Scan for the cell matching the given text and deliver its [X, Y] coordinate at center. 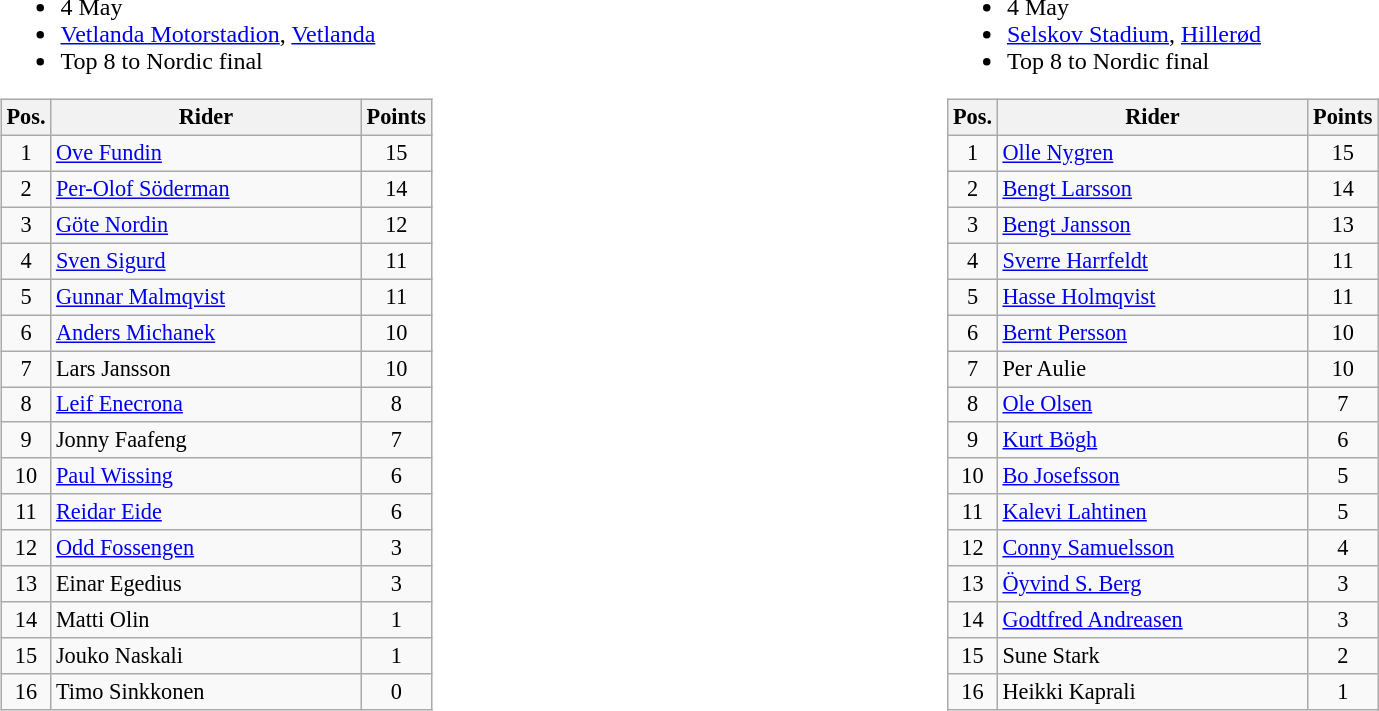
Bernt Persson [1152, 333]
Conny Samuelsson [1152, 548]
Godtfred Andreasen [1152, 620]
Öyvind S. Berg [1152, 584]
Matti Olin [206, 620]
Bo Josefsson [1152, 476]
Sune Stark [1152, 656]
Olle Nygren [1152, 153]
Per Aulie [1152, 369]
0 [396, 692]
Heikki Kaprali [1152, 692]
Sverre Harrfeldt [1152, 261]
Hasse Holmqvist [1152, 297]
Bengt Jansson [1152, 225]
Einar Egedius [206, 584]
Kurt Bögh [1152, 440]
Ove Fundin [206, 153]
Sven Sigurd [206, 261]
Timo Sinkkonen [206, 692]
Odd Fossengen [206, 548]
Per-Olof Söderman [206, 189]
Göte Nordin [206, 225]
Leif Enecrona [206, 404]
Jonny Faafeng [206, 440]
Anders Michanek [206, 333]
Lars Jansson [206, 369]
Ole Olsen [1152, 404]
Bengt Larsson [1152, 189]
Paul Wissing [206, 476]
Reidar Eide [206, 512]
Gunnar Malmqvist [206, 297]
Jouko Naskali [206, 656]
Kalevi Lahtinen [1152, 512]
